Locate the cell with the specified text and output its (X, Y) center coordinate. 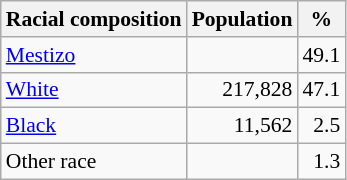
Other race (94, 162)
47.1 (321, 90)
1.3 (321, 162)
217,828 (242, 90)
Racial composition (94, 19)
White (94, 90)
Black (94, 126)
2.5 (321, 126)
Mestizo (94, 55)
Population (242, 19)
11,562 (242, 126)
49.1 (321, 55)
% (321, 19)
